Identify which cell holds the provided text, then report its [X, Y] central coordinate. 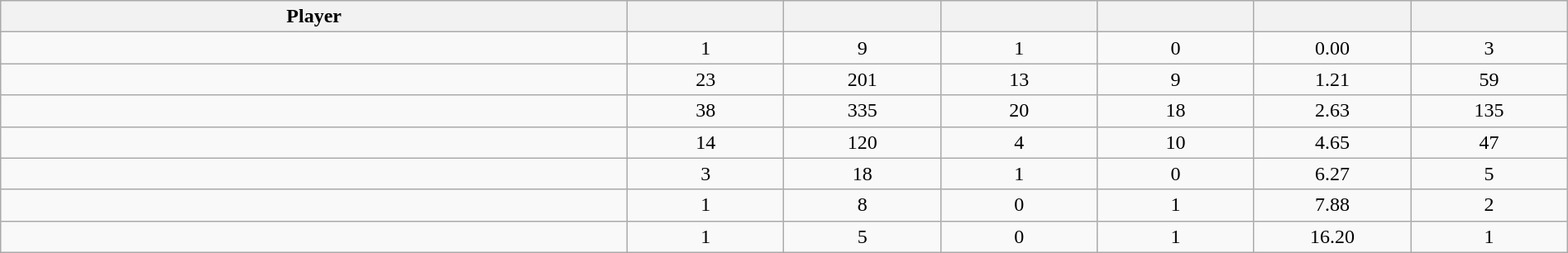
2.63 [1331, 111]
7.88 [1331, 205]
201 [862, 79]
Player [314, 17]
4 [1019, 142]
59 [1489, 79]
38 [706, 111]
0.00 [1331, 48]
135 [1489, 111]
13 [1019, 79]
4.65 [1331, 142]
14 [706, 142]
47 [1489, 142]
20 [1019, 111]
1.21 [1331, 79]
335 [862, 111]
23 [706, 79]
10 [1176, 142]
6.27 [1331, 174]
120 [862, 142]
16.20 [1331, 236]
8 [862, 205]
2 [1489, 205]
